Find where the given text appears and provide that cell's center as (x, y) coordinate. 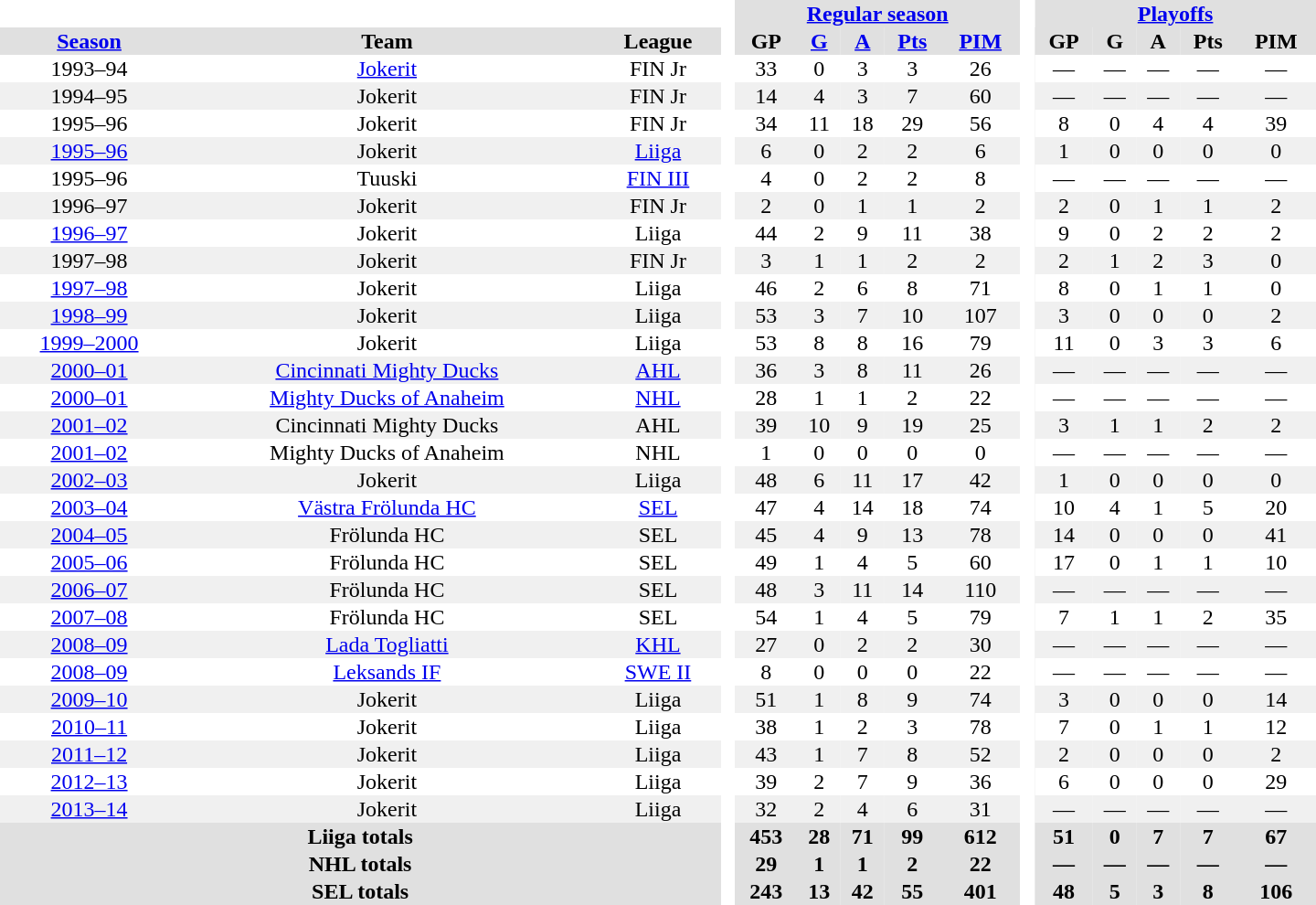
2009–10 (90, 699)
Leksands IF (387, 672)
2011–12 (90, 754)
55 (913, 891)
2012–13 (90, 782)
12 (1276, 727)
32 (766, 809)
SWE II (658, 672)
27 (766, 644)
Season (90, 41)
Liiga totals (360, 836)
54 (766, 617)
67 (1276, 836)
110 (980, 590)
107 (980, 315)
106 (1276, 891)
NHL totals (360, 864)
16 (913, 343)
1998–99 (90, 315)
2003–04 (90, 507)
FIN III (658, 178)
League (658, 41)
612 (980, 836)
2002–03 (90, 480)
19 (913, 425)
2004–05 (90, 535)
99 (913, 836)
47 (766, 507)
KHL (658, 644)
49 (766, 562)
2007–08 (90, 617)
2006–07 (90, 590)
34 (766, 123)
25 (980, 425)
20 (1276, 507)
45 (766, 535)
243 (766, 891)
56 (980, 123)
Regular season (877, 14)
Västra Frölunda HC (387, 507)
44 (766, 233)
30 (980, 644)
2013–14 (90, 809)
2010–11 (90, 727)
33 (766, 69)
453 (766, 836)
Lada Togliatti (387, 644)
401 (980, 891)
2005–06 (90, 562)
Tuuski (387, 178)
1994–95 (90, 96)
1993–94 (90, 69)
43 (766, 754)
41 (1276, 535)
52 (980, 754)
SEL totals (360, 891)
1999–2000 (90, 343)
46 (766, 288)
Team (387, 41)
Playoffs (1175, 14)
31 (980, 809)
35 (1276, 617)
